From the cell containing the given text, extract its center point as (x, y) coordinate. 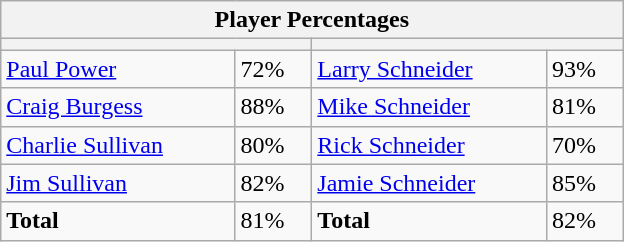
85% (584, 183)
Charlie Sullivan (118, 145)
80% (274, 145)
Mike Schneider (430, 107)
Larry Schneider (430, 69)
70% (584, 145)
Paul Power (118, 69)
88% (274, 107)
93% (584, 69)
Jim Sullivan (118, 183)
Craig Burgess (118, 107)
Player Percentages (312, 20)
72% (274, 69)
Rick Schneider (430, 145)
Jamie Schneider (430, 183)
